Capture the cell that displays the provided text and extract its (X, Y) central coordinate. 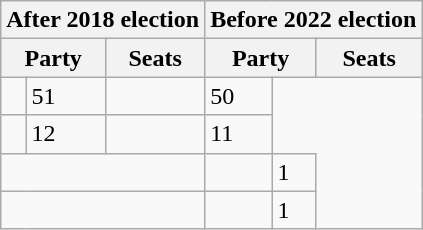
Before 2022 election (314, 20)
51 (66, 96)
50 (238, 96)
11 (238, 134)
12 (66, 134)
After 2018 election (103, 20)
